Search for the cell housing the specified text and yield its (X, Y) center coordinate. 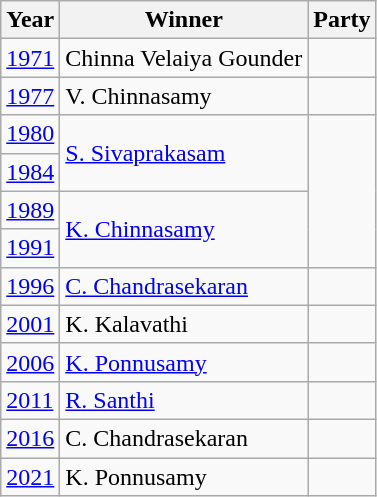
1984 (30, 172)
2006 (30, 362)
K. Chinnasamy (184, 229)
1980 (30, 134)
Winner (184, 20)
2016 (30, 438)
1971 (30, 58)
R. Santhi (184, 400)
1977 (30, 96)
2001 (30, 324)
Chinna Velaiya Gounder (184, 58)
1996 (30, 286)
2011 (30, 400)
1989 (30, 210)
Year (30, 20)
2021 (30, 477)
K. Kalavathi (184, 324)
Party (342, 20)
S. Sivaprakasam (184, 153)
V. Chinnasamy (184, 96)
1991 (30, 248)
